Identify which cell holds the provided text, then report its [X, Y] central coordinate. 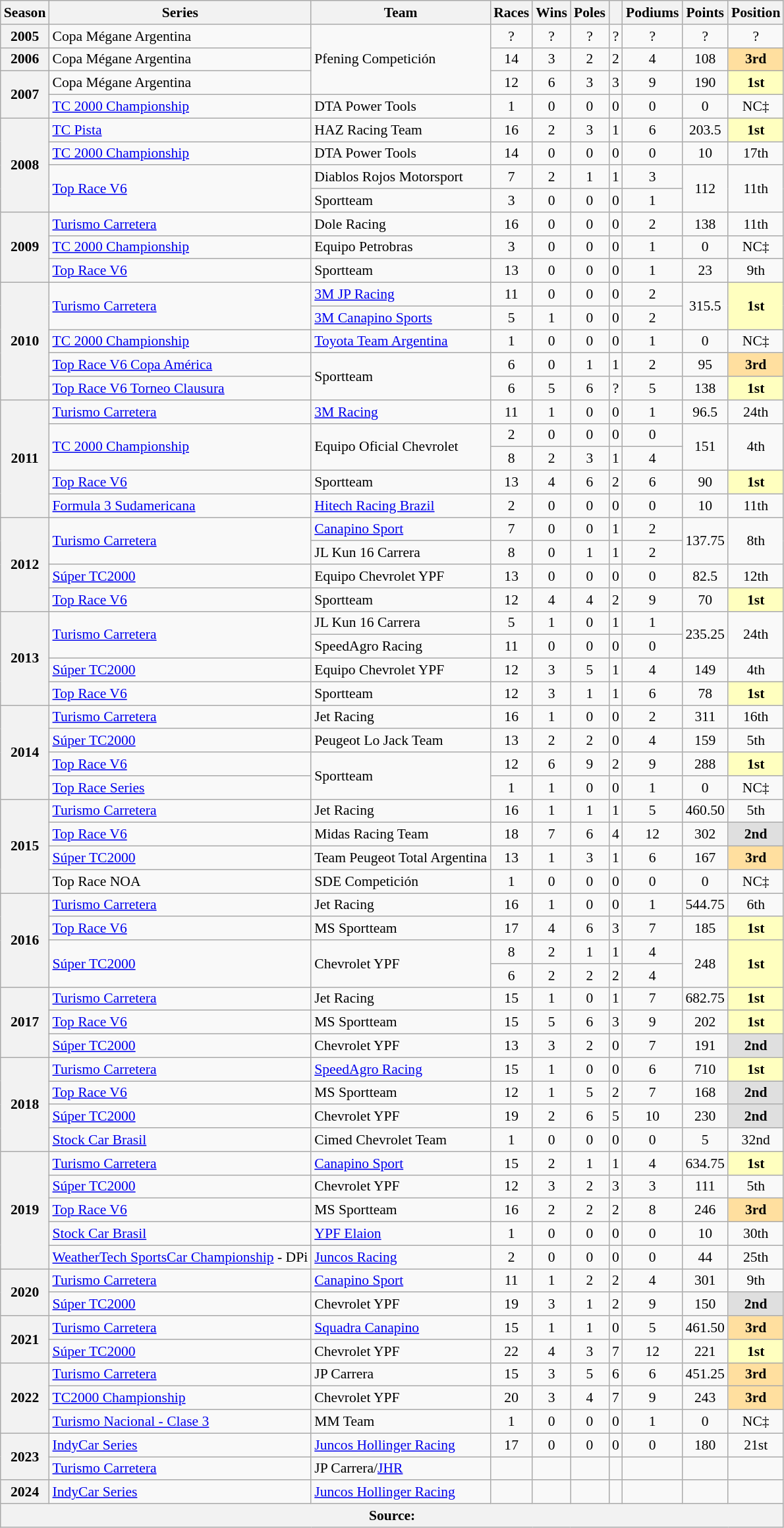
Dole Racing [401, 224]
Podiums [652, 13]
18 [511, 835]
Peugeot Lo Jack Team [401, 741]
JP Carrera/JHR [401, 1469]
WeatherTech SportsCar Championship - DPi [180, 1257]
2023 [25, 1457]
Top Race V6 Torneo Clausura [180, 388]
Hitech Racing Brazil [401, 506]
44 [705, 1257]
Midas Racing Team [401, 835]
8th [756, 541]
Team Peugeot Total Argentina [401, 858]
Races [511, 13]
Team [401, 13]
96.5 [705, 412]
Source: [393, 1515]
Formula 3 Sudamericana [180, 506]
159 [705, 741]
Top Race V6 Copa América [180, 365]
311 [705, 717]
30th [756, 1234]
22 [511, 1351]
17th [756, 154]
70 [705, 600]
3M Canapino Sports [401, 318]
Cimed Chevrolet Team [401, 1140]
23 [705, 271]
21st [756, 1445]
710 [705, 1069]
90 [705, 483]
451.25 [705, 1374]
203.5 [705, 130]
Season [25, 13]
243 [705, 1398]
2015 [25, 846]
3M Racing [401, 412]
235.25 [705, 634]
2017 [25, 1022]
248 [705, 964]
191 [705, 1046]
2019 [25, 1210]
Pfening Competición [401, 59]
2010 [25, 341]
2021 [25, 1339]
25th [756, 1257]
167 [705, 858]
149 [705, 670]
2009 [25, 248]
Wins [551, 13]
302 [705, 835]
SDE Competición [401, 881]
315.5 [705, 306]
2005 [25, 36]
2020 [25, 1292]
2011 [25, 459]
TC Pista [180, 130]
MM Team [401, 1422]
150 [705, 1305]
137.75 [705, 541]
2013 [25, 658]
111 [705, 1187]
2008 [25, 165]
95 [705, 365]
78 [705, 693]
180 [705, 1445]
301 [705, 1281]
185 [705, 929]
2024 [25, 1492]
YPF Elaion [401, 1234]
2022 [25, 1397]
Equipo Petrobras [401, 247]
230 [705, 1117]
2006 [25, 59]
Diablos Rojos Motorsport [401, 177]
TC2000 Championship [180, 1398]
82.5 [705, 576]
JP Carrera [401, 1374]
Squadra Canapino [401, 1328]
Equipo Oficial Chevrolet [401, 447]
Position [756, 13]
634.75 [705, 1163]
Juncos Racing [401, 1257]
6th [756, 905]
246 [705, 1210]
288 [705, 764]
Toyota Team Argentina [401, 341]
2016 [25, 940]
12th [756, 576]
151 [705, 447]
HAZ Racing Team [401, 130]
221 [705, 1351]
Turismo Nacional - Clase 3 [180, 1422]
Poles [590, 13]
2018 [25, 1104]
3M JP Racing [401, 295]
544.75 [705, 905]
2007 [25, 95]
Top Race NOA [180, 881]
202 [705, 1022]
16th [756, 717]
2012 [25, 564]
168 [705, 1093]
20 [511, 1398]
2014 [25, 752]
108 [705, 59]
Series [180, 13]
Top Race Series [180, 788]
682.75 [705, 999]
190 [705, 83]
112 [705, 189]
461.50 [705, 1328]
460.50 [705, 811]
Points [705, 13]
32nd [756, 1140]
